Provide the (X, Y) coordinate of the cell's center where the given text is located.  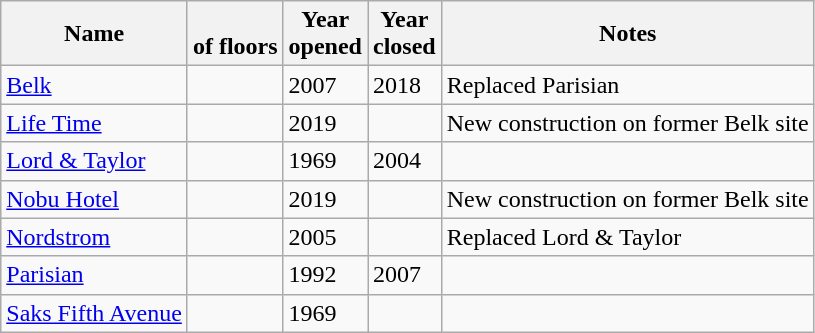
of floors (235, 34)
2018 (405, 85)
Saks Fifth Avenue (94, 313)
Parisian (94, 275)
Replaced Lord & Taylor (628, 237)
1992 (325, 275)
Nobu Hotel (94, 199)
Yearopened (325, 34)
Name (94, 34)
Life Time (94, 123)
Yearclosed (405, 34)
Belk (94, 85)
2005 (325, 237)
Replaced Parisian (628, 85)
Nordstrom (94, 237)
Notes (628, 34)
Lord & Taylor (94, 161)
2004 (405, 161)
